Return the [x, y] coordinate for the center point of the cell that contains the specified text.  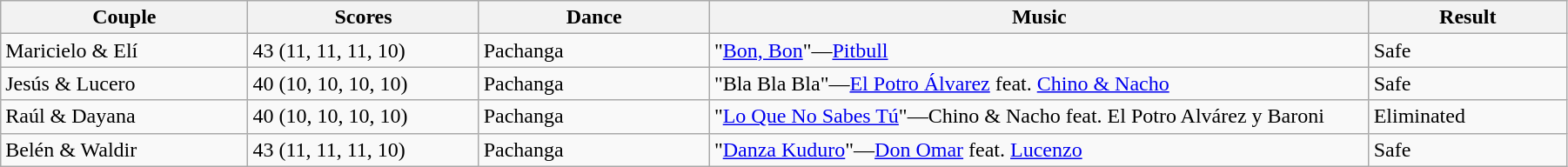
"Bon, Bon"—Pitbull [1039, 50]
Maricielo & Elí [124, 50]
Jesús & Lucero [124, 83]
"Bla Bla Bla"—El Potro Álvarez feat. Chino & Nacho [1039, 83]
Scores [364, 17]
Couple [124, 17]
Belén & Waldir [124, 150]
Dance [593, 17]
Result [1467, 17]
Raúl & Dayana [124, 117]
Music [1039, 17]
"Danza Kuduro"—Don Omar feat. Lucenzo [1039, 150]
"Lo Que No Sabes Tú"—Chino & Nacho feat. El Potro Alvárez y Baroni [1039, 117]
Eliminated [1467, 117]
